Identify which cell holds the provided text, then report its [x, y] central coordinate. 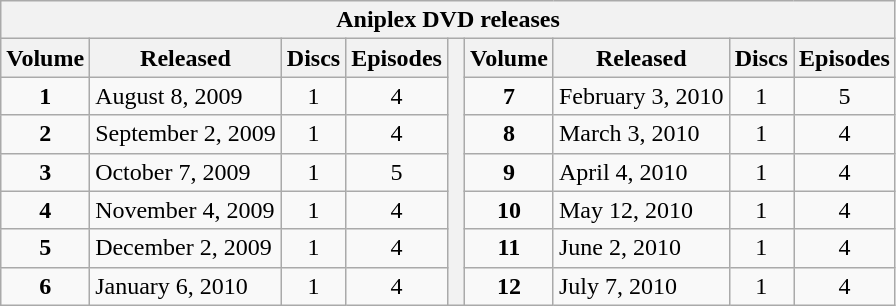
March 3, 2010 [641, 134]
July 7, 2010 [641, 286]
October 7, 2009 [186, 172]
7 [510, 96]
3 [46, 172]
August 8, 2009 [186, 96]
November 4, 2009 [186, 210]
May 12, 2010 [641, 210]
2 [46, 134]
Aniplex DVD releases [448, 20]
10 [510, 210]
April 4, 2010 [641, 172]
January 6, 2010 [186, 286]
8 [510, 134]
11 [510, 248]
6 [46, 286]
12 [510, 286]
February 3, 2010 [641, 96]
9 [510, 172]
September 2, 2009 [186, 134]
June 2, 2010 [641, 248]
December 2, 2009 [186, 248]
